Scan for the cell matching the given text and deliver its [x, y] coordinate at center. 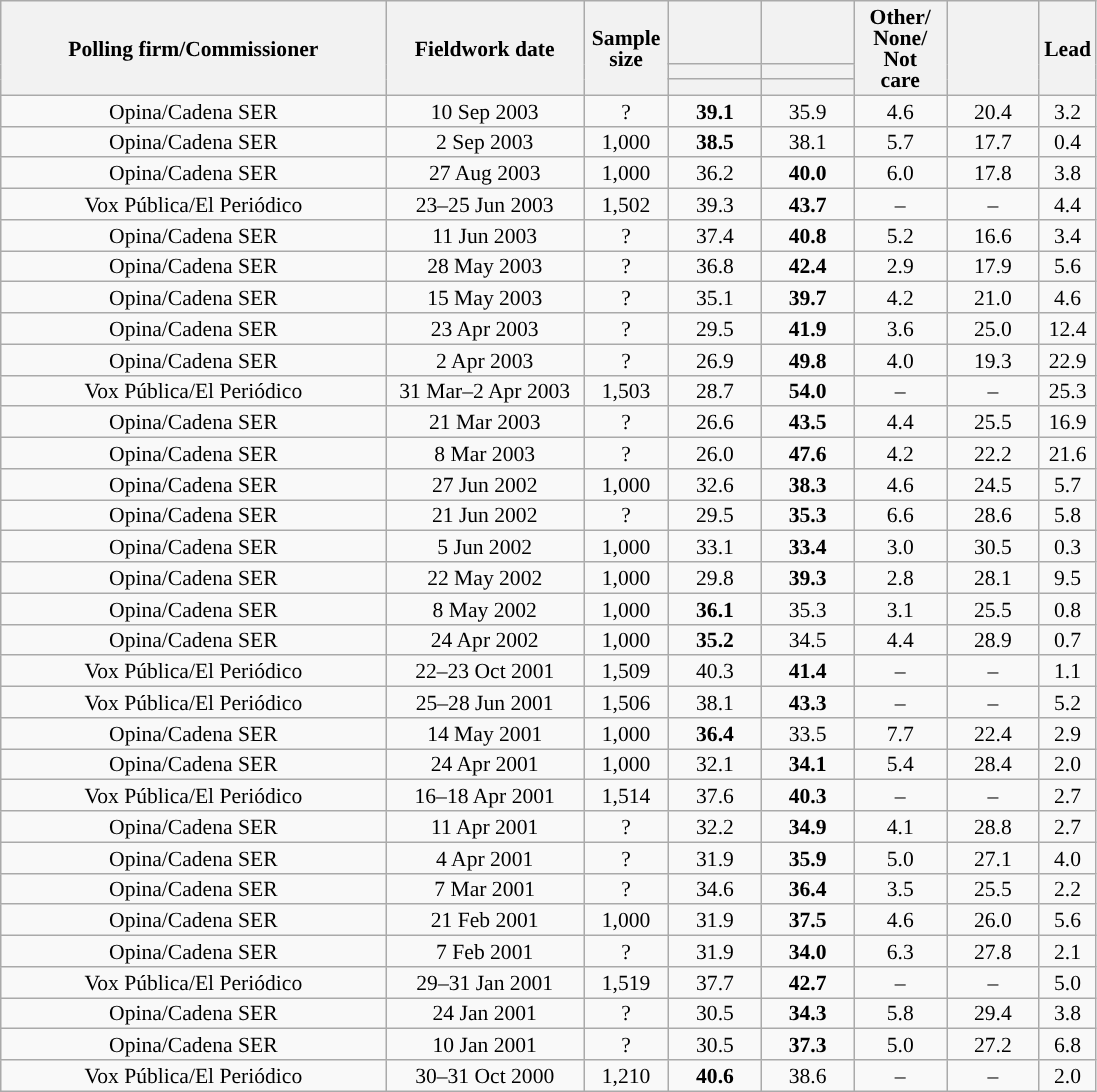
28.9 [992, 640]
34.9 [808, 826]
22.2 [992, 454]
27.8 [992, 952]
25.3 [1068, 390]
27 Aug 2003 [485, 174]
25.0 [992, 328]
Lead [1068, 48]
10 Sep 2003 [485, 110]
22.4 [992, 734]
34.6 [716, 888]
Polling firm/Commissioner [194, 48]
33.1 [716, 546]
40.6 [716, 1076]
0.4 [1068, 142]
34.3 [808, 1014]
29–31 Jan 2001 [485, 982]
29.8 [716, 578]
3.5 [900, 888]
24.5 [992, 484]
34.0 [808, 952]
15 May 2003 [485, 298]
43.3 [808, 702]
38.6 [808, 1076]
6.0 [900, 174]
36.2 [716, 174]
41.4 [808, 672]
0.7 [1068, 640]
1,519 [626, 982]
21 Mar 2003 [485, 422]
9.5 [1068, 578]
28.8 [992, 826]
5.4 [900, 764]
16–18 Apr 2001 [485, 796]
43.5 [808, 422]
28.7 [716, 390]
Sample size [626, 48]
24 Apr 2001 [485, 764]
6.6 [900, 516]
32.6 [716, 484]
11 Jun 2003 [485, 236]
17.8 [992, 174]
37.6 [716, 796]
28.6 [992, 516]
16.6 [992, 236]
2.2 [1068, 888]
28.4 [992, 764]
16.9 [1068, 422]
28 May 2003 [485, 266]
1,506 [626, 702]
3.2 [1068, 110]
32.2 [716, 826]
34.1 [808, 764]
6.3 [900, 952]
4 Apr 2001 [485, 858]
4.1 [900, 826]
21.0 [992, 298]
21 Feb 2001 [485, 920]
2 Apr 2003 [485, 360]
8 Mar 2003 [485, 454]
21.6 [1068, 454]
2.8 [900, 578]
37.5 [808, 920]
12.4 [1068, 328]
39.1 [716, 110]
26.9 [716, 360]
3.4 [1068, 236]
1,210 [626, 1076]
41.9 [808, 328]
33.4 [808, 546]
26.6 [716, 422]
33.5 [808, 734]
30–31 Oct 2000 [485, 1076]
24 Jan 2001 [485, 1014]
1,503 [626, 390]
8 May 2002 [485, 608]
14 May 2001 [485, 734]
7 Mar 2001 [485, 888]
23 Apr 2003 [485, 328]
3.1 [900, 608]
27.1 [992, 858]
21 Jun 2002 [485, 516]
37.4 [716, 236]
40.8 [808, 236]
34.5 [808, 640]
6.8 [1068, 1044]
5 Jun 2002 [485, 546]
10 Jan 2001 [485, 1044]
43.7 [808, 204]
32.1 [716, 764]
28.1 [992, 578]
19.3 [992, 360]
42.7 [808, 982]
38.5 [716, 142]
47.6 [808, 454]
40.0 [808, 174]
22 May 2002 [485, 578]
22.9 [1068, 360]
1,509 [626, 672]
1,514 [626, 796]
54.0 [808, 390]
7 Feb 2001 [485, 952]
37.7 [716, 982]
17.9 [992, 266]
25–28 Jun 2001 [485, 702]
24 Apr 2002 [485, 640]
1,502 [626, 204]
27.2 [992, 1044]
31 Mar–2 Apr 2003 [485, 390]
2.1 [1068, 952]
11 Apr 2001 [485, 826]
35.1 [716, 298]
36.1 [716, 608]
20.4 [992, 110]
27 Jun 2002 [485, 484]
Fieldwork date [485, 48]
38.3 [808, 484]
Other/None/Notcare [900, 48]
1.1 [1068, 672]
35.2 [716, 640]
22–23 Oct 2001 [485, 672]
3.0 [900, 546]
29.4 [992, 1014]
49.8 [808, 360]
39.7 [808, 298]
0.8 [1068, 608]
17.7 [992, 142]
0.3 [1068, 546]
42.4 [808, 266]
3.6 [900, 328]
37.3 [808, 1044]
2 Sep 2003 [485, 142]
23–25 Jun 2003 [485, 204]
36.8 [716, 266]
7.7 [900, 734]
